Return the (x, y) coordinate for the center point of the cell that contains the specified text.  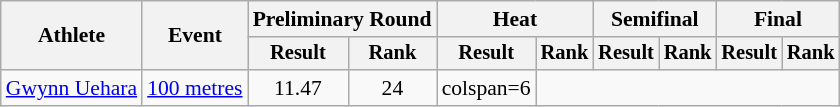
Final (778, 19)
Gwynn Uehara (72, 88)
Heat (516, 19)
24 (392, 88)
Semifinal (654, 19)
Event (194, 36)
11.47 (298, 88)
100 metres (194, 88)
Preliminary Round (342, 19)
Athlete (72, 36)
colspan=6 (486, 88)
